Determine the (x, y) coordinate at the center of the cell enclosing the given text.  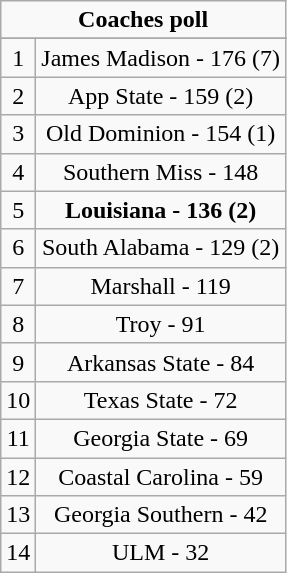
App State - 159 (2) (161, 96)
1 (18, 58)
11 (18, 438)
Old Dominion - 154 (1) (161, 134)
Marshall - 119 (161, 286)
James Madison - 176 (7) (161, 58)
Georgia Southern - 42 (161, 515)
Louisiana - 136 (2) (161, 210)
South Alabama - 129 (2) (161, 248)
Coaches poll (144, 20)
ULM - 32 (161, 553)
5 (18, 210)
8 (18, 324)
Troy - 91 (161, 324)
12 (18, 477)
4 (18, 172)
10 (18, 400)
Arkansas State - 84 (161, 362)
14 (18, 553)
7 (18, 286)
Texas State - 72 (161, 400)
2 (18, 96)
9 (18, 362)
6 (18, 248)
3 (18, 134)
Georgia State - 69 (161, 438)
13 (18, 515)
Coastal Carolina - 59 (161, 477)
Southern Miss - 148 (161, 172)
